Return the (x, y) coordinate for the center point of the cell that contains the specified text.  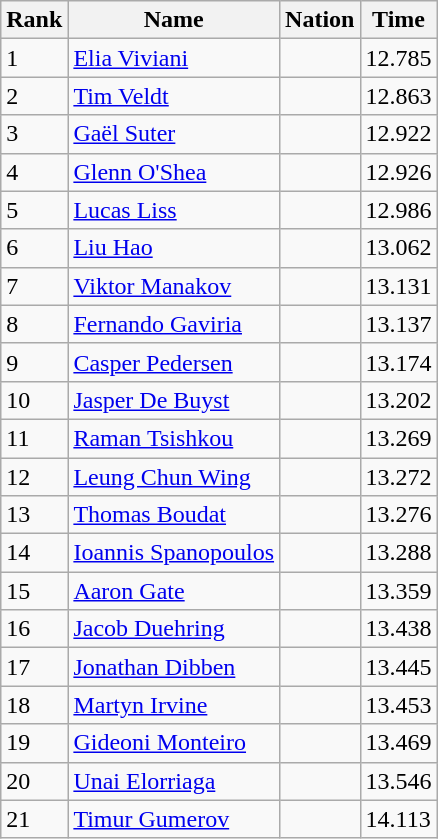
12.986 (398, 210)
13.131 (398, 286)
8 (34, 324)
Viktor Manakov (174, 286)
13.062 (398, 248)
13.453 (398, 705)
13.276 (398, 515)
Leung Chun Wing (174, 477)
11 (34, 438)
13.269 (398, 438)
13 (34, 515)
12.785 (398, 58)
19 (34, 743)
13.288 (398, 553)
Lucas Liss (174, 210)
Gaël Suter (174, 134)
Liu Hao (174, 248)
13.438 (398, 629)
Jacob Duehring (174, 629)
Tim Veldt (174, 96)
Unai Elorriaga (174, 781)
17 (34, 667)
Nation (320, 20)
13.137 (398, 324)
Rank (34, 20)
Raman Tsishkou (174, 438)
20 (34, 781)
13.174 (398, 362)
9 (34, 362)
15 (34, 591)
Fernando Gaviria (174, 324)
12.926 (398, 172)
14.113 (398, 819)
1 (34, 58)
10 (34, 400)
7 (34, 286)
Jasper De Buyst (174, 400)
13.546 (398, 781)
13.359 (398, 591)
Name (174, 20)
Martyn Irvine (174, 705)
14 (34, 553)
Thomas Boudat (174, 515)
6 (34, 248)
Timur Gumerov (174, 819)
13.272 (398, 477)
Ioannis Spanopoulos (174, 553)
Time (398, 20)
12.863 (398, 96)
13.202 (398, 400)
16 (34, 629)
4 (34, 172)
Aaron Gate (174, 591)
Jonathan Dibben (174, 667)
2 (34, 96)
Glenn O'Shea (174, 172)
Gideoni Monteiro (174, 743)
21 (34, 819)
5 (34, 210)
3 (34, 134)
12.922 (398, 134)
13.469 (398, 743)
18 (34, 705)
Elia Viviani (174, 58)
Casper Pedersen (174, 362)
12 (34, 477)
13.445 (398, 667)
